Determine the (X, Y) coordinate at the center of the cell enclosing the given text.  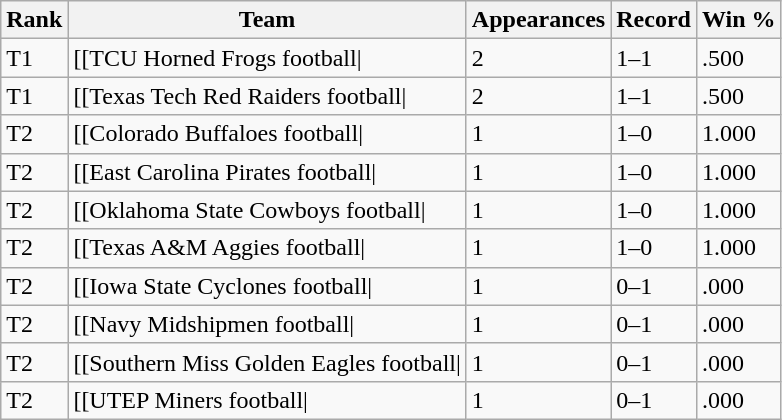
[[Texas A&M Aggies football| (267, 248)
Team (267, 20)
[[UTEP Miners football| (267, 400)
Record (654, 20)
[[Southern Miss Golden Eagles football| (267, 362)
[[Texas Tech Red Raiders football| (267, 96)
[[Iowa State Cyclones football| (267, 286)
[[East Carolina Pirates football| (267, 172)
[[Oklahoma State Cowboys football| (267, 210)
[[TCU Horned Frogs football| (267, 58)
Win % (738, 20)
[[Navy Midshipmen football| (267, 324)
Appearances (538, 20)
Rank (34, 20)
[[Colorado Buffaloes football| (267, 134)
